Identify which cell holds the provided text, then report its [X, Y] central coordinate. 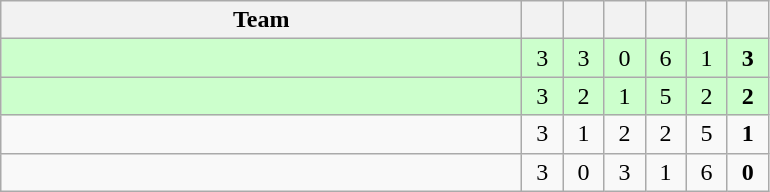
Team [262, 20]
